For the text-containing cell, return its midpoint in [X, Y] coordinate format. 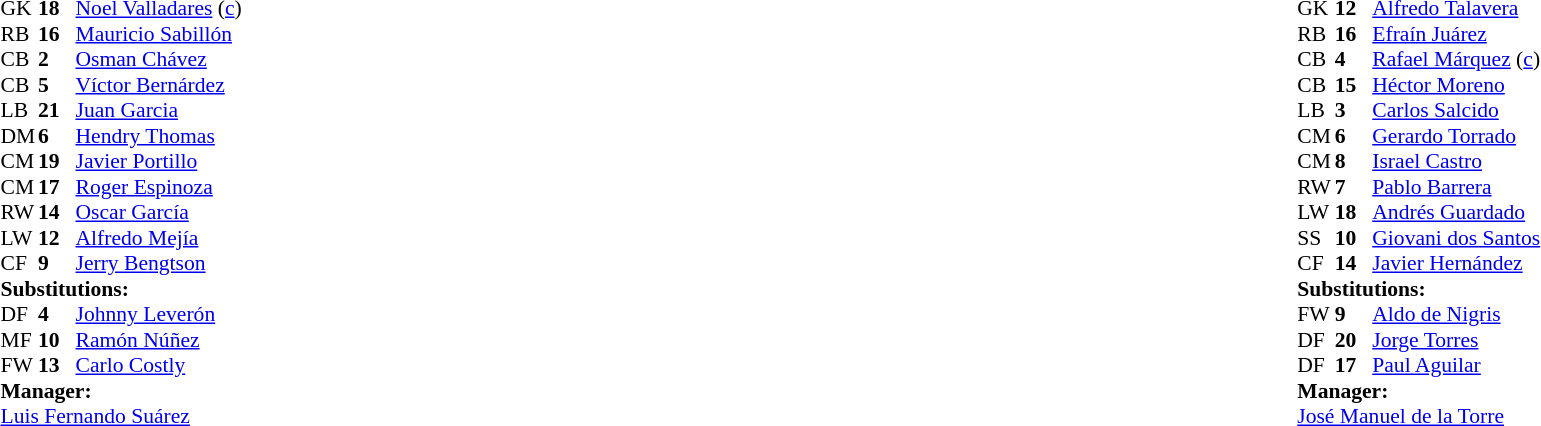
Javier Portillo [159, 161]
Jerry Bengtson [159, 263]
8 [1354, 161]
Carlo Costly [159, 365]
19 [57, 161]
Hendry Thomas [159, 136]
7 [1354, 187]
Víctor Bernárdez [159, 85]
12 [57, 238]
Jorge Torres [1456, 340]
Osman Chávez [159, 59]
Javier Hernández [1456, 263]
Mauricio Sabillón [159, 34]
Gerardo Torrado [1456, 136]
5 [57, 85]
3 [1354, 111]
SS [1316, 238]
Carlos Salcido [1456, 111]
DM [19, 136]
Giovani dos Santos [1456, 238]
Israel Castro [1456, 161]
Johnny Leverón [159, 315]
Roger Espinoza [159, 187]
Rafael Márquez (c) [1456, 59]
21 [57, 111]
20 [1354, 340]
Héctor Moreno [1456, 85]
2 [57, 59]
MF [19, 340]
Juan Garcia [159, 111]
Ramón Núñez [159, 340]
Paul Aguilar [1456, 365]
Aldo de Nigris [1456, 315]
Andrés Guardado [1456, 213]
Efraín Juárez [1456, 34]
Alfredo Mejía [159, 238]
13 [57, 365]
18 [1354, 213]
15 [1354, 85]
Pablo Barrera [1456, 187]
Oscar García [159, 213]
